Capture the cell that displays the provided text and extract its (X, Y) central coordinate. 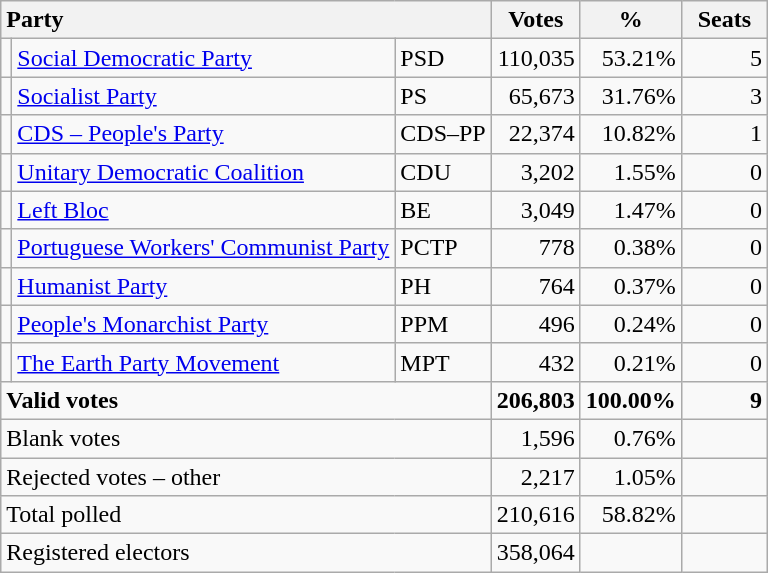
Rejected votes – other (246, 477)
58.82% (630, 515)
778 (536, 248)
2,217 (536, 477)
432 (536, 362)
Valid votes (246, 400)
% (630, 20)
210,616 (536, 515)
CDU (443, 172)
Portuguese Workers' Communist Party (204, 248)
PCTP (443, 248)
BE (443, 210)
PSD (443, 58)
65,673 (536, 96)
9 (724, 400)
Seats (724, 20)
Left Bloc (204, 210)
People's Monarchist Party (204, 324)
3 (724, 96)
1.55% (630, 172)
Total polled (246, 515)
496 (536, 324)
1.47% (630, 210)
Humanist Party (204, 286)
110,035 (536, 58)
PS (443, 96)
Unitary Democratic Coalition (204, 172)
100.00% (630, 400)
10.82% (630, 134)
MPT (443, 362)
764 (536, 286)
Party (246, 20)
The Earth Party Movement (204, 362)
1.05% (630, 477)
PPM (443, 324)
3,049 (536, 210)
CDS–PP (443, 134)
3,202 (536, 172)
53.21% (630, 58)
358,064 (536, 553)
CDS – People's Party (204, 134)
0.76% (630, 438)
1,596 (536, 438)
Registered electors (246, 553)
22,374 (536, 134)
206,803 (536, 400)
PH (443, 286)
5 (724, 58)
Votes (536, 20)
0.21% (630, 362)
Social Democratic Party (204, 58)
31.76% (630, 96)
0.37% (630, 286)
0.38% (630, 248)
Blank votes (246, 438)
Socialist Party (204, 96)
1 (724, 134)
0.24% (630, 324)
